Find where the given text appears and provide that cell's center as (X, Y) coordinate. 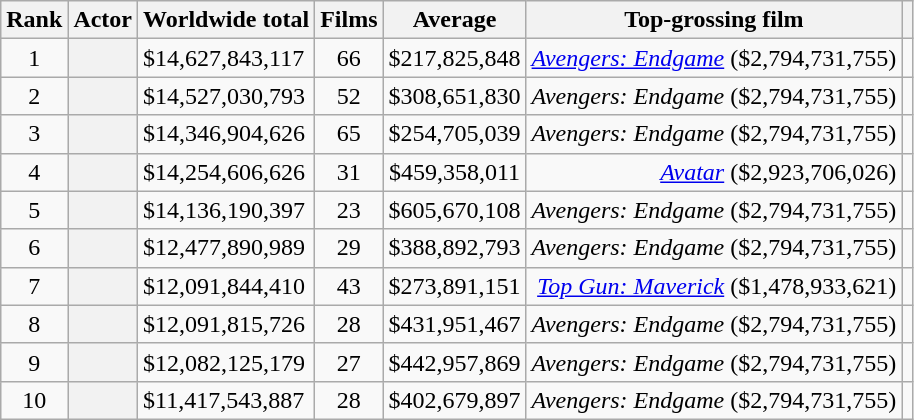
52 (349, 96)
$14,254,606,626 (226, 172)
6 (34, 248)
$14,136,190,397 (226, 210)
$388,892,793 (454, 248)
Actor (103, 20)
$308,651,830 (454, 96)
$12,091,844,410 (226, 286)
$254,705,039 (454, 134)
$14,627,843,117 (226, 58)
$217,825,848 (454, 58)
Avatar ($2,923,706,026) (714, 172)
$459,358,011 (454, 172)
7 (34, 286)
Average (454, 20)
43 (349, 286)
$402,679,897 (454, 400)
$12,082,125,179 (226, 362)
Rank (34, 20)
2 (34, 96)
8 (34, 324)
Top-grossing film (714, 20)
Worldwide total (226, 20)
Films (349, 20)
$11,417,543,887 (226, 400)
$14,527,030,793 (226, 96)
Top Gun: Maverick ($1,478,933,621) (714, 286)
$12,091,815,726 (226, 324)
5 (34, 210)
$431,951,467 (454, 324)
$12,477,890,989 (226, 248)
$273,891,151 (454, 286)
29 (349, 248)
23 (349, 210)
$14,346,904,626 (226, 134)
1 (34, 58)
$442,957,869 (454, 362)
3 (34, 134)
31 (349, 172)
66 (349, 58)
10 (34, 400)
65 (349, 134)
4 (34, 172)
9 (34, 362)
27 (349, 362)
$605,670,108 (454, 210)
